Output the [X, Y] coordinate of the center of the cell containing the given text.  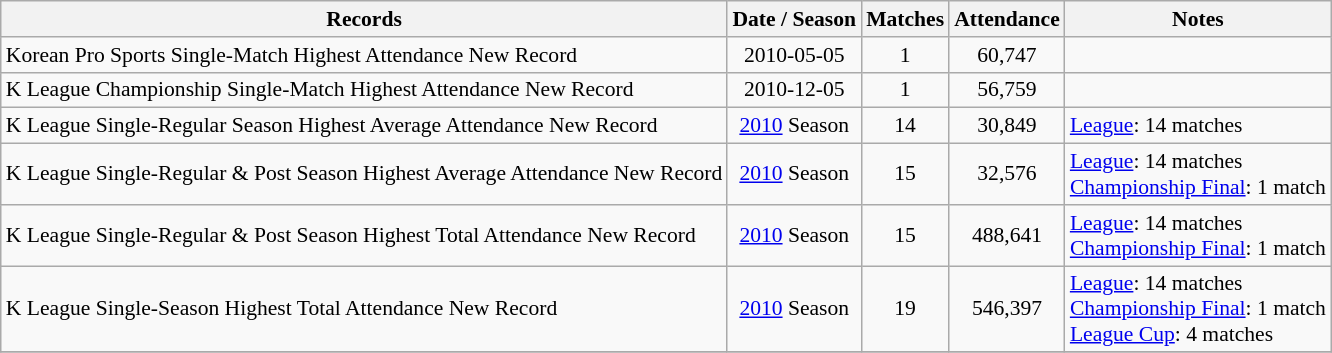
Attendance [1007, 19]
14 [905, 126]
Date / Season [794, 19]
488,641 [1007, 236]
546,397 [1007, 310]
32,576 [1007, 174]
Records [364, 19]
19 [905, 310]
K League Championship Single-Match Highest Attendance New Record [364, 90]
Matches [905, 19]
60,747 [1007, 55]
K League Single-Regular & Post Season Highest Average Attendance New Record [364, 174]
K League Single-Regular Season Highest Average Attendance New Record [364, 126]
2010-05-05 [794, 55]
League: 14 matches Championship Final: 1 match League Cup: 4 matches [1198, 310]
2010-12-05 [794, 90]
K League Single-Season Highest Total Attendance New Record [364, 310]
K League Single-Regular & Post Season Highest Total Attendance New Record [364, 236]
56,759 [1007, 90]
Notes [1198, 19]
30,849 [1007, 126]
League: 14 matches [1198, 126]
Korean Pro Sports Single-Match Highest Attendance New Record [364, 55]
